Locate the cell with the specified text and output its (X, Y) center coordinate. 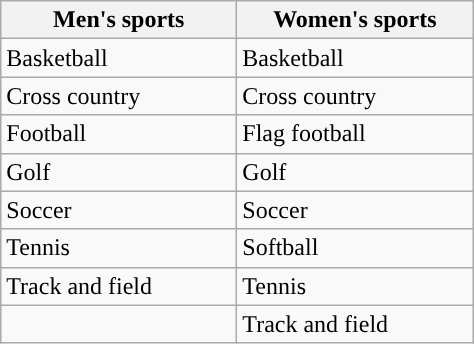
Women's sports (355, 20)
Softball (355, 248)
Football (119, 134)
Men's sports (119, 20)
Flag football (355, 134)
